Detect which cell encompasses the target text, then output its (X, Y) center coordinate. 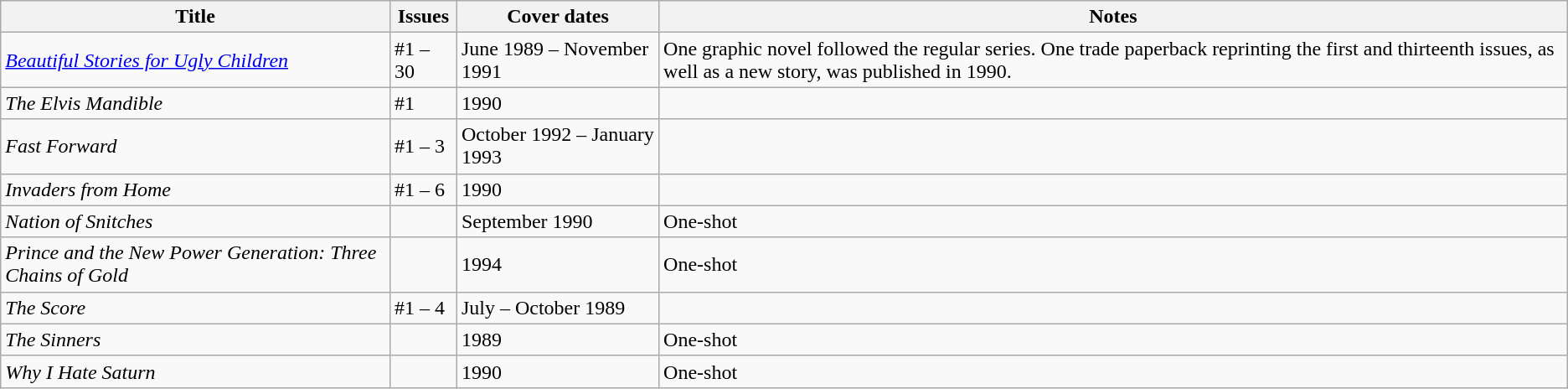
Nation of Snitches (196, 221)
#1 – 3 (423, 146)
Prince and the New Power Generation: Three Chains of Gold (196, 265)
Notes (1114, 17)
June 1989 – November 1991 (558, 60)
Beautiful Stories for Ugly Children (196, 60)
Why I Hate Saturn (196, 371)
Cover dates (558, 17)
September 1990 (558, 221)
The Elvis Mandible (196, 103)
Issues (423, 17)
#1 – 6 (423, 189)
#1 – 4 (423, 308)
#1 (423, 103)
The Sinners (196, 340)
July – October 1989 (558, 308)
1994 (558, 265)
#1 – 30 (423, 60)
Fast Forward (196, 146)
October 1992 – January 1993 (558, 146)
The Score (196, 308)
Title (196, 17)
1989 (558, 340)
Invaders from Home (196, 189)
